Detect which cell encompasses the target text, then output its (x, y) center coordinate. 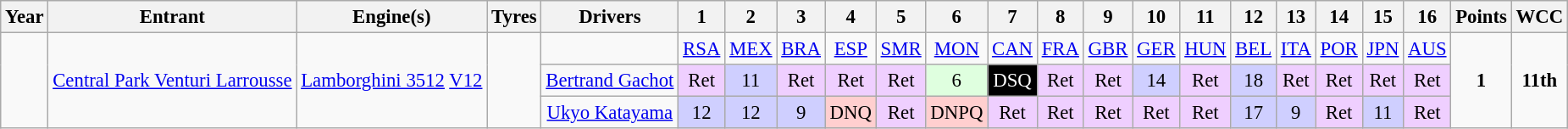
DNPQ (957, 113)
5 (901, 17)
Bertrand Gachot (610, 81)
JPN (1382, 49)
2 (751, 17)
POR (1338, 49)
MON (957, 49)
BEL (1254, 49)
18 (1254, 81)
Points (1481, 17)
DNQ (850, 113)
Drivers (610, 17)
Engine(s) (391, 17)
17 (1254, 113)
10 (1156, 17)
8 (1061, 17)
Ukyo Katayama (610, 113)
BRA (801, 49)
4 (850, 17)
AUS (1427, 49)
FRA (1061, 49)
RSA (701, 49)
GBR (1108, 49)
Year (25, 17)
11th (1539, 81)
3 (801, 17)
CAN (1013, 49)
Entrant (173, 17)
15 (1382, 17)
7 (1013, 17)
HUN (1205, 49)
Central Park Venturi Larrousse (173, 81)
MEX (751, 49)
GER (1156, 49)
SMR (901, 49)
Tyres (514, 17)
ITA (1296, 49)
DSQ (1013, 81)
13 (1296, 17)
ESP (850, 49)
WCC (1539, 17)
Lamborghini 3512 V12 (391, 81)
16 (1427, 17)
